Identify which cell holds the provided text, then report its (x, y) central coordinate. 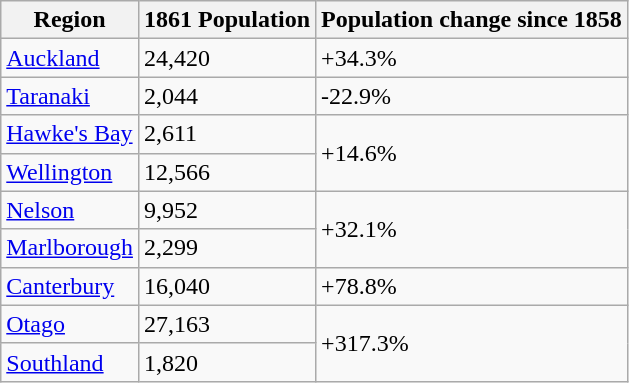
Taranaki (70, 96)
9,952 (226, 210)
27,163 (226, 324)
+317.3% (472, 343)
12,566 (226, 172)
Canterbury (70, 286)
+14.6% (472, 153)
Otago (70, 324)
+34.3% (472, 58)
1,820 (226, 362)
Wellington (70, 172)
-22.9% (472, 96)
Nelson (70, 210)
Marlborough (70, 248)
2,299 (226, 248)
2,044 (226, 96)
Population change since 1858 (472, 20)
Hawke's Bay (70, 134)
16,040 (226, 286)
Region (70, 20)
+78.8% (472, 286)
1861 Population (226, 20)
2,611 (226, 134)
+32.1% (472, 229)
24,420 (226, 58)
Auckland (70, 58)
Southland (70, 362)
